Detect which cell encompasses the target text, then output its [X, Y] center coordinate. 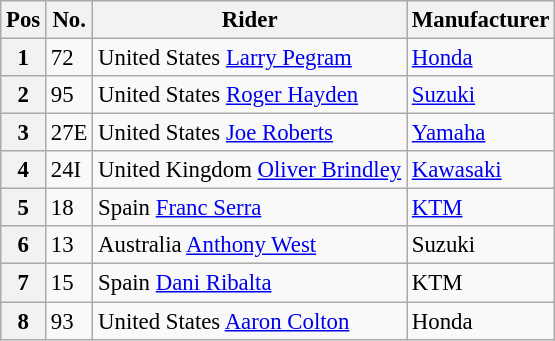
7 [24, 283]
Rider [250, 20]
5 [24, 208]
Australia Anthony West [250, 245]
27E [70, 133]
Yamaha [480, 133]
Kawasaki [480, 170]
8 [24, 321]
15 [70, 283]
93 [70, 321]
2 [24, 95]
Spain Franc Serra [250, 208]
4 [24, 170]
Manufacturer [480, 20]
1 [24, 58]
United Kingdom Oliver Brindley [250, 170]
24I [70, 170]
95 [70, 95]
United States Aaron Colton [250, 321]
United States Larry Pegram [250, 58]
United States Roger Hayden [250, 95]
6 [24, 245]
72 [70, 58]
18 [70, 208]
Spain Dani Ribalta [250, 283]
13 [70, 245]
Pos [24, 20]
No. [70, 20]
United States Joe Roberts [250, 133]
3 [24, 133]
